Provide the (x, y) coordinate of the cell's center where the given text is located.  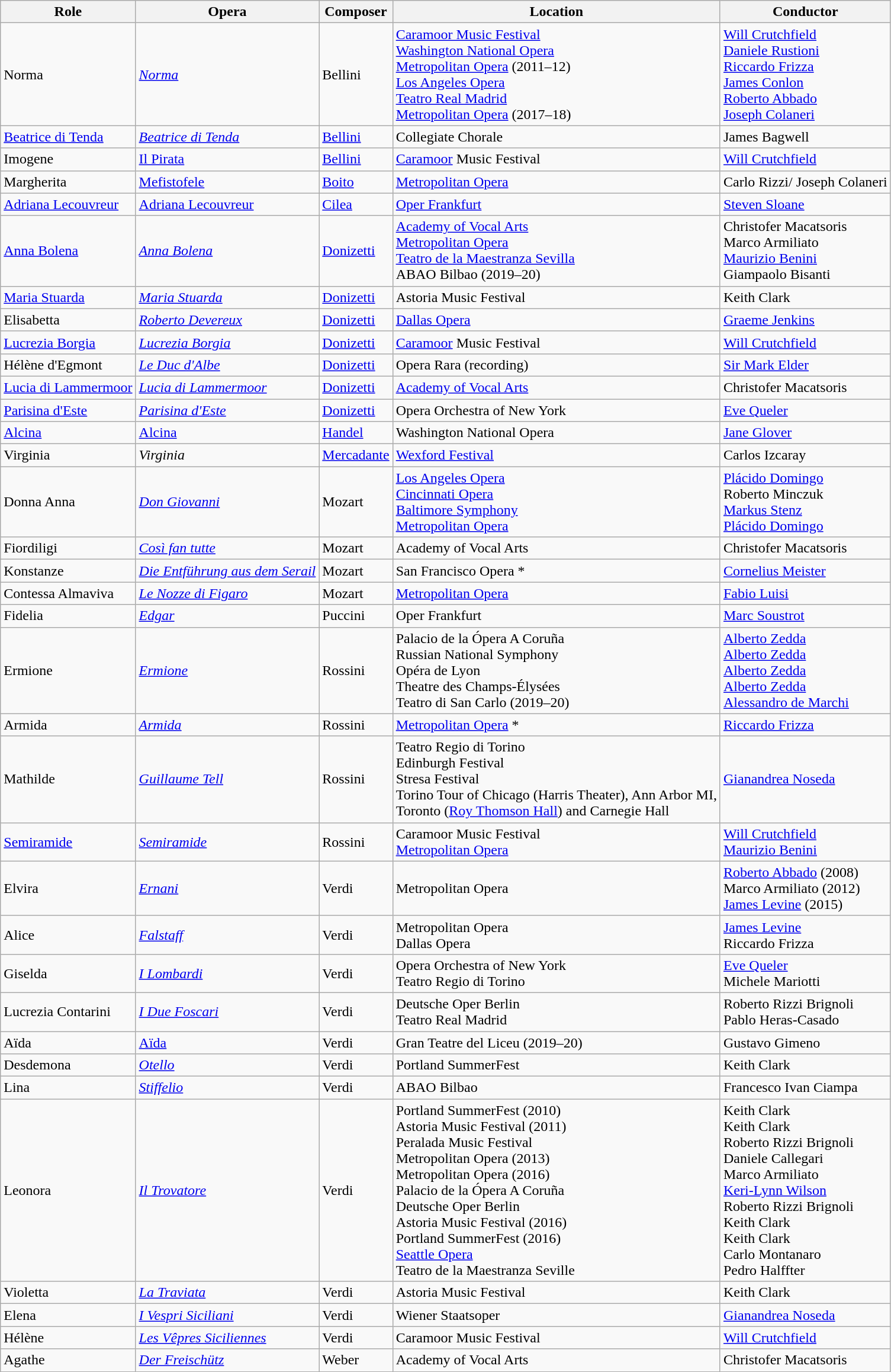
Edgar (227, 616)
La Traviata (227, 1293)
Gran Teatre del Liceu (2019–20) (557, 1043)
Mathilde (68, 779)
Il Pirata (227, 159)
Violetta (68, 1293)
Carlos Izcaray (805, 455)
Boito (356, 182)
James LevineRiccardo Frizza (805, 934)
Hélène (68, 1338)
Le Nozze di Figaro (227, 593)
Roberto Devereux (227, 320)
Der Freischütz (227, 1360)
Handel (356, 433)
Deutsche Oper BerlinTeatro Real Madrid (557, 1011)
I Lombardi (227, 973)
San Francisco Opera * (557, 571)
Weber (356, 1360)
Elena (68, 1315)
Collegiate Chorale (557, 137)
Opera Rara (recording) (557, 365)
Will CrutchfieldMaurizio Benini (805, 842)
Eve QuelerMichele Mariotti (805, 973)
Plácido DomingoRoberto MinczukMarkus StenzPlácido Domingo (805, 502)
Don Giovanni (227, 502)
Francesco Ivan Ciampa (805, 1088)
Alice (68, 934)
I Due Foscari (227, 1011)
Will CrutchfieldDaniele RustioniRiccardo FrizzaJames ConlonRoberto AbbadoJoseph Colaneri (805, 75)
Contessa Almaviva (68, 593)
Portland SummerFest (557, 1065)
Guillaume Tell (227, 779)
Konstanze (68, 571)
Cilea (356, 204)
Les Vêpres Siciliennes (227, 1338)
Mercadante (356, 455)
Leonora (68, 1190)
Così fan tutte (227, 548)
Wiener Staatsoper (557, 1315)
Jane Glover (805, 433)
Opera Orchestra of New YorkTeatro Regio di Torino (557, 973)
Giselda (68, 973)
Wexford Festival (557, 455)
Metropolitan Opera * (557, 725)
Academy of Vocal ArtsMetropolitan OperaTeatro de la Maestranza SevillaABAO Bilbao (2019–20) (557, 251)
Marc Soustrot (805, 616)
Otello (227, 1065)
Desdemona (68, 1065)
Fidelia (68, 616)
Falstaff (227, 934)
Conductor (805, 12)
Lina (68, 1088)
Stiffelio (227, 1088)
Lucrezia Contarini (68, 1011)
Location (557, 12)
Roberto Rizzi BrignoliPablo Heras-Casado (805, 1011)
Composer (356, 12)
Cornelius Meister (805, 571)
Graeme Jenkins (805, 320)
Puccini (356, 616)
Elisabetta (68, 320)
Sir Mark Elder (805, 365)
Elvira (68, 888)
Fiordiligi (68, 548)
Die Entführung aus dem Serail (227, 571)
ABAO Bilbao (557, 1088)
Donna Anna (68, 502)
Ernani (227, 888)
Riccardo Frizza (805, 725)
Metropolitan OperaDallas Opera (557, 934)
Palacio de la Ópera A CoruñaRussian National SymphonyOpéra de LyonTheatre des Champs-ÉlyséesTeatro di San Carlo (2019–20) (557, 670)
Steven Sloane (805, 204)
Hélène d'Egmont (68, 365)
Role (68, 12)
Agathe (68, 1360)
Christofer MacatsorisMarco ArmiliatoMaurizio BeniniGiampaolo Bisanti (805, 251)
Carlo Rizzi/ Joseph Colaneri (805, 182)
Eve Queler (805, 410)
Le Duc d'Albe (227, 365)
Opera (227, 12)
Dallas Opera (557, 320)
Mefistofele (227, 182)
Caramoor Music FestivalWashington National OperaMetropolitan Opera (2011–12)Los Angeles OperaTeatro Real MadridMetropolitan Opera (2017–18) (557, 75)
Imogene (68, 159)
Roberto Abbado (2008)Marco Armiliato (2012)James Levine (2015) (805, 888)
Fabio Luisi (805, 593)
Gustavo Gimeno (805, 1043)
I Vespri Siciliani (227, 1315)
Alberto ZeddaAlberto ZeddaAlberto ZeddaAlberto ZeddaAlessandro de Marchi (805, 670)
Washington National Opera (557, 433)
Margherita (68, 182)
Los Angeles OperaCincinnati OperaBaltimore SymphonyMetropolitan Opera (557, 502)
Caramoor Music FestivalMetropolitan Opera (557, 842)
Opera Orchestra of New York (557, 410)
James Bagwell (805, 137)
Il Trovatore (227, 1190)
